Pinpoint the cell where the given text exists, returning its (x, y) midpoint coordinate. 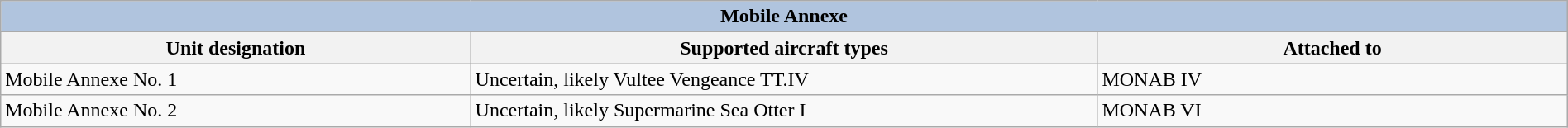
Mobile Annexe No. 2 (236, 111)
Uncertain, likely Vultee Vengeance TT.IV (784, 79)
Uncertain, likely Supermarine Sea Otter I (784, 111)
Mobile Annexe (784, 17)
Attached to (1332, 48)
Supported aircraft types (784, 48)
Unit designation (236, 48)
MONAB VI (1332, 111)
MONAB IV (1332, 79)
Mobile Annexe No. 1 (236, 79)
